For the text-containing cell, return its midpoint in [X, Y] coordinate format. 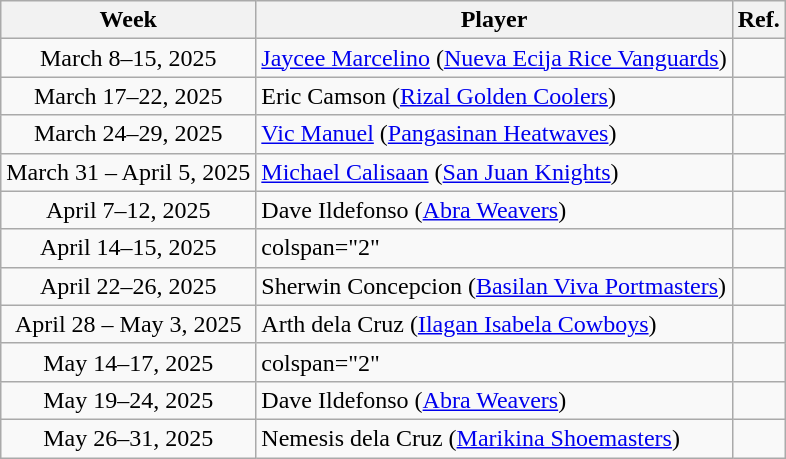
Arth dela Cruz (Ilagan Isabela Cowboys) [494, 324]
May 26–31, 2025 [128, 438]
Ref. [758, 20]
Sherwin Concepcion (Basilan Viva Portmasters) [494, 286]
May 14–17, 2025 [128, 362]
April 28 – May 3, 2025 [128, 324]
Player [494, 20]
April 22–26, 2025 [128, 286]
March 8–15, 2025 [128, 58]
Nemesis dela Cruz (Marikina Shoemasters) [494, 438]
Eric Camson (Rizal Golden Coolers) [494, 96]
Week [128, 20]
April 14–15, 2025 [128, 248]
March 31 – April 5, 2025 [128, 172]
March 24–29, 2025 [128, 134]
Vic Manuel (Pangasinan Heatwaves) [494, 134]
Jaycee Marcelino (Nueva Ecija Rice Vanguards) [494, 58]
Michael Calisaan (San Juan Knights) [494, 172]
March 17–22, 2025 [128, 96]
April 7–12, 2025 [128, 210]
May 19–24, 2025 [128, 400]
